Return (x, y) of the center of cell containing provided text 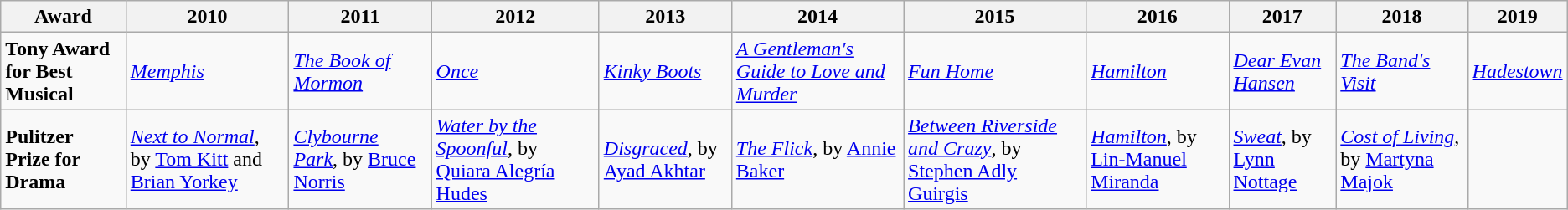
The Flick, by Annie Baker (818, 159)
Pulitzer Prize for Drama (64, 159)
Once (515, 71)
2013 (665, 17)
2012 (515, 17)
Award (64, 17)
Dear Evan Hansen (1282, 71)
Hamilton (1158, 71)
Kinky Boots (665, 71)
Hadestown (1518, 71)
Water by the Spoonful, by Quiara Alegría Hudes (515, 159)
Next to Normal, by Tom Kitt and Brian Yorkey (208, 159)
Sweat, by Lynn Nottage (1282, 159)
The Band's Visit (1402, 71)
2015 (995, 17)
Tony Award for Best Musical (64, 71)
Cost of Living, by Martyna Majok (1402, 159)
Clybourne Park, by Bruce Norris (360, 159)
The Book of Mormon (360, 71)
2014 (818, 17)
2010 (208, 17)
2011 (360, 17)
Between Riverside and Crazy, by Stephen Adly Guirgis (995, 159)
A Gentleman's Guide to Love and Murder (818, 71)
2017 (1282, 17)
2016 (1158, 17)
2019 (1518, 17)
2018 (1402, 17)
Disgraced, by Ayad Akhtar (665, 159)
Memphis (208, 71)
Fun Home (995, 71)
Hamilton, by Lin-Manuel Miranda (1158, 159)
